Return the (x, y) coordinate for the center point of the cell that contains the specified text.  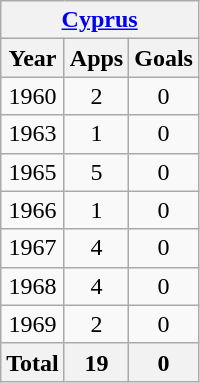
Total (33, 362)
1968 (33, 286)
Apps (96, 58)
Cyprus (100, 20)
1960 (33, 96)
1965 (33, 172)
1966 (33, 210)
1967 (33, 248)
19 (96, 362)
Year (33, 58)
1963 (33, 134)
Goals (164, 58)
1969 (33, 324)
5 (96, 172)
